Search for the cell housing the specified text and yield its [x, y] center coordinate. 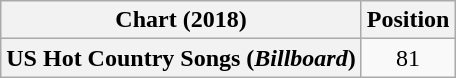
Position [408, 20]
Chart (2018) [181, 20]
US Hot Country Songs (Billboard) [181, 58]
81 [408, 58]
